Locate the cell with the specified text and output its [x, y] center coordinate. 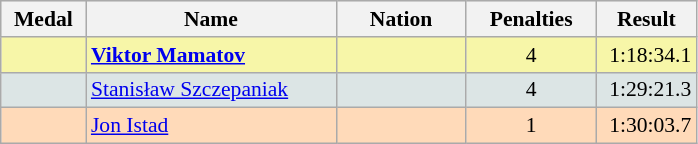
Name [211, 19]
1 [531, 126]
Penalties [531, 19]
Medal [44, 19]
Stanisław Szczepaniak [211, 90]
Result [646, 19]
Nation [401, 19]
1:18:34.1 [646, 55]
Viktor Mamatov [211, 55]
Jon Istad [211, 126]
1:29:21.3 [646, 90]
1:30:03.7 [646, 126]
